Determine the (X, Y) coordinate at the center of the cell enclosing the given text.  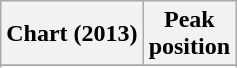
Peakposition (189, 34)
Chart (2013) (72, 34)
